Identify which cell holds the provided text, then report its [X, Y] central coordinate. 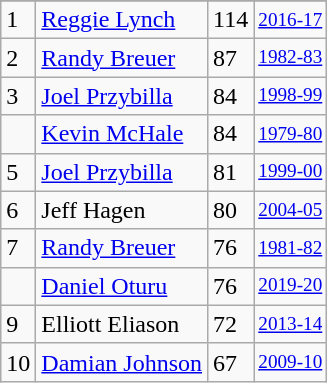
2019-20 [290, 286]
2004-05 [290, 210]
9 [18, 324]
1982-83 [290, 58]
1979-80 [290, 134]
Daniel Oturu [122, 286]
10 [18, 362]
87 [231, 58]
Jeff Hagen [122, 210]
3 [18, 96]
1999-00 [290, 172]
1998-99 [290, 96]
2 [18, 58]
80 [231, 210]
1 [18, 20]
81 [231, 172]
5 [18, 172]
Damian Johnson [122, 362]
67 [231, 362]
2013-14 [290, 324]
7 [18, 248]
6 [18, 210]
Reggie Lynch [122, 20]
Elliott Eliason [122, 324]
72 [231, 324]
1981-82 [290, 248]
Kevin McHale [122, 134]
114 [231, 20]
2009-10 [290, 362]
2016-17 [290, 20]
